Search for the cell housing the specified text and yield its (X, Y) center coordinate. 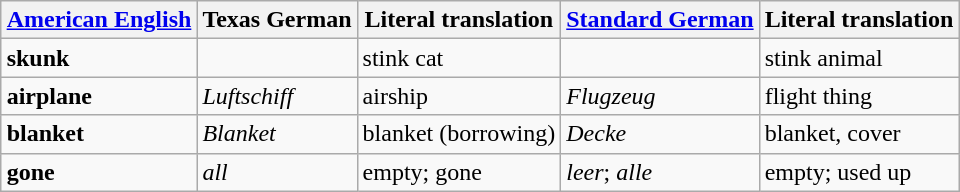
blanket (99, 134)
Blanket (277, 134)
airplane (99, 96)
blanket, cover (859, 134)
blanket (borrowing) (459, 134)
gone (99, 172)
airship (459, 96)
Texas German (277, 20)
Decke (660, 134)
Luftschiff (277, 96)
Flugzeug (660, 96)
empty; used up (859, 172)
stink cat (459, 58)
flight thing (859, 96)
all (277, 172)
skunk (99, 58)
empty; gone (459, 172)
Standard German (660, 20)
leer; alle (660, 172)
American English (99, 20)
stink animal (859, 58)
